For the text-containing cell, return its midpoint in [X, Y] coordinate format. 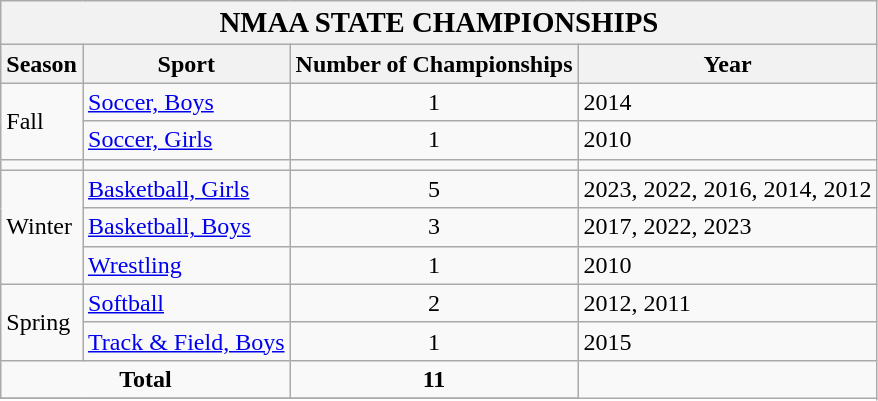
2014 [728, 102]
Spring [42, 322]
2 [434, 303]
Year [728, 64]
Fall [42, 121]
Basketball, Girls [186, 189]
Soccer, Girls [186, 140]
Total [146, 379]
Winter [42, 227]
2012, 2011 [728, 303]
Sport [186, 64]
2023, 2022, 2016, 2014, 2012 [728, 189]
5 [434, 189]
Softball [186, 303]
2017, 2022, 2023 [728, 227]
3 [434, 227]
11 [434, 379]
Season [42, 64]
Soccer, Boys [186, 102]
NMAA STATE CHAMPIONSHIPS [439, 23]
2015 [728, 341]
Track & Field, Boys [186, 341]
Number of Championships [434, 64]
Basketball, Boys [186, 227]
Wrestling [186, 265]
